Return (x, y) of the center of cell containing provided text 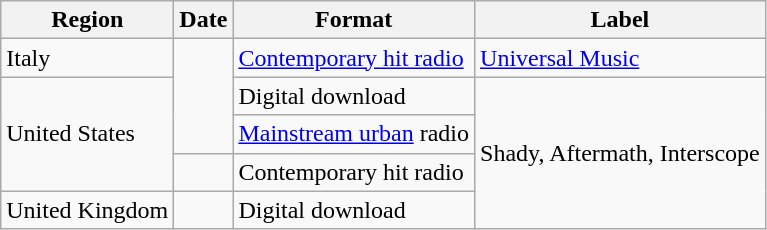
Mainstream urban radio (354, 134)
Italy (88, 58)
Universal Music (620, 58)
United States (88, 134)
United Kingdom (88, 210)
Region (88, 20)
Format (354, 20)
Shady, Aftermath, Interscope (620, 153)
Label (620, 20)
Date (204, 20)
